Return (X, Y) of the center of cell containing provided text 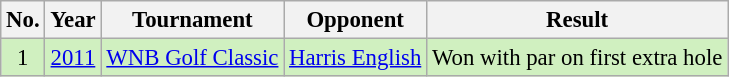
WNB Golf Classic (192, 58)
Won with par on first extra hole (578, 58)
No. (23, 20)
Harris English (356, 58)
2011 (73, 58)
Tournament (192, 20)
Result (578, 20)
1 (23, 58)
Year (73, 20)
Opponent (356, 20)
